Identify which cell holds the provided text, then report its [x, y] central coordinate. 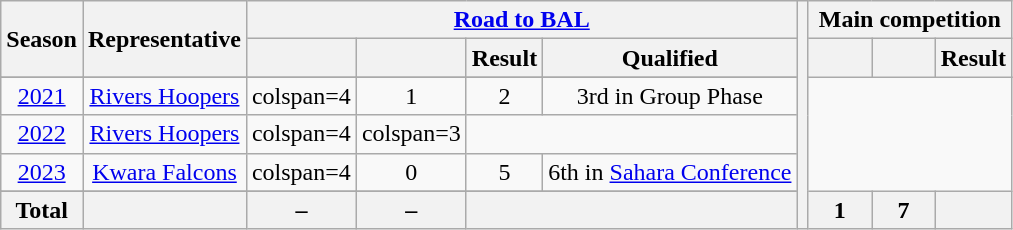
5 [504, 172]
Representative [164, 39]
2022 [42, 134]
2023 [42, 172]
2 [504, 96]
2021 [42, 96]
Season [42, 39]
0 [411, 172]
6th in Sahara Conference [670, 172]
7 [904, 210]
Main competition [910, 20]
colspan=3 [411, 134]
Road to BAL [522, 20]
Kwara Falcons [164, 172]
Qualified [670, 58]
3rd in Group Phase [670, 96]
Total [42, 210]
